Find where the given text appears and provide that cell's center as [x, y] coordinate. 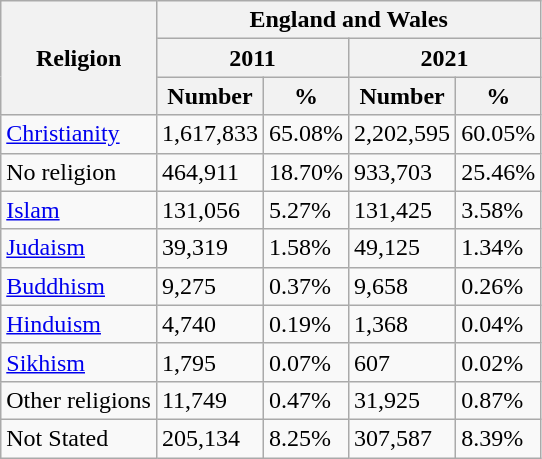
Judaism [79, 248]
Christianity [79, 134]
Religion [79, 58]
0.37% [306, 286]
1,795 [210, 362]
Not Stated [79, 438]
0.87% [498, 400]
607 [402, 362]
England and Wales [348, 20]
49,125 [402, 248]
Islam [79, 210]
933,703 [402, 172]
1,368 [402, 324]
2,202,595 [402, 134]
4,740 [210, 324]
0.07% [306, 362]
2021 [445, 58]
Buddhism [79, 286]
131,056 [210, 210]
464,911 [210, 172]
9,658 [402, 286]
205,134 [210, 438]
0.02% [498, 362]
0.26% [498, 286]
1.58% [306, 248]
0.04% [498, 324]
25.46% [498, 172]
18.70% [306, 172]
1,617,833 [210, 134]
8.39% [498, 438]
31,925 [402, 400]
Other religions [79, 400]
307,587 [402, 438]
60.05% [498, 134]
9,275 [210, 286]
2011 [252, 58]
131,425 [402, 210]
Hinduism [79, 324]
8.25% [306, 438]
65.08% [306, 134]
5.27% [306, 210]
0.47% [306, 400]
No religion [79, 172]
Sikhism [79, 362]
0.19% [306, 324]
39,319 [210, 248]
3.58% [498, 210]
11,749 [210, 400]
1.34% [498, 248]
